Locate the cell with the specified text and output its (x, y) center coordinate. 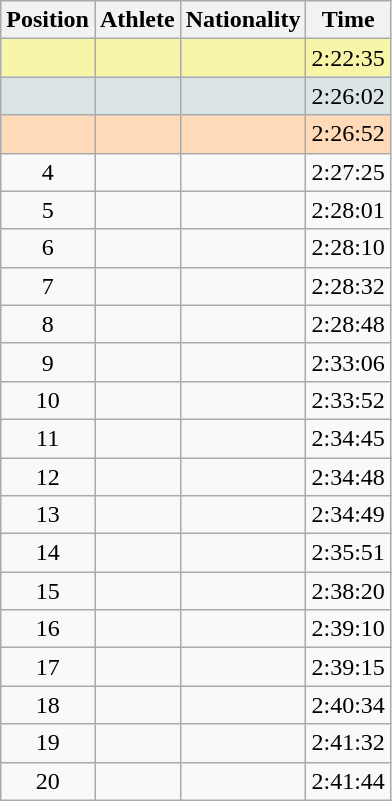
2:38:20 (348, 591)
2:34:45 (348, 438)
2:22:35 (348, 58)
14 (48, 553)
2:28:48 (348, 324)
19 (48, 743)
2:41:32 (348, 743)
2:26:52 (348, 134)
18 (48, 705)
Nationality (243, 20)
12 (48, 477)
2:34:48 (348, 477)
17 (48, 667)
9 (48, 362)
2:28:10 (348, 248)
2:27:25 (348, 172)
11 (48, 438)
15 (48, 591)
4 (48, 172)
6 (48, 248)
10 (48, 400)
2:35:51 (348, 553)
2:26:02 (348, 96)
2:33:52 (348, 400)
2:40:34 (348, 705)
2:33:06 (348, 362)
2:28:01 (348, 210)
Position (48, 20)
2:28:32 (348, 286)
2:41:44 (348, 781)
8 (48, 324)
13 (48, 515)
Time (348, 20)
20 (48, 781)
7 (48, 286)
2:34:49 (348, 515)
2:39:10 (348, 629)
16 (48, 629)
Athlete (137, 20)
5 (48, 210)
2:39:15 (348, 667)
